Capture the cell that displays the provided text and extract its [x, y] central coordinate. 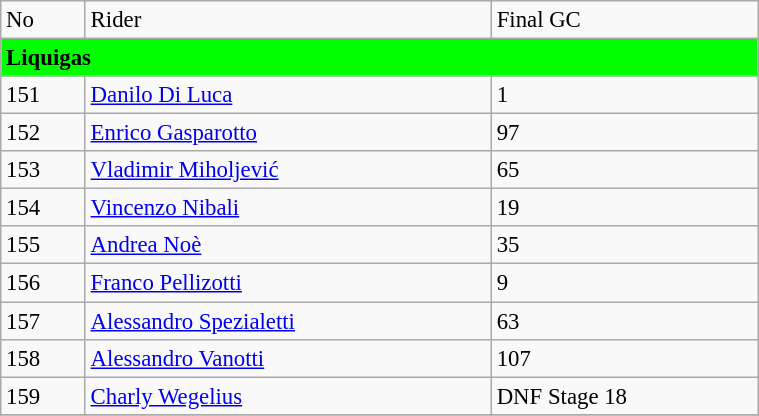
35 [624, 245]
DNF Stage 18 [624, 396]
63 [624, 321]
Final GC [624, 20]
65 [624, 170]
Vladimir Miholjević [288, 170]
151 [44, 95]
Andrea Noè [288, 245]
107 [624, 358]
Charly Wegelius [288, 396]
97 [624, 133]
Liquigas [380, 58]
153 [44, 170]
19 [624, 208]
Danilo Di Luca [288, 95]
Alessandro Vanotti [288, 358]
154 [44, 208]
Vincenzo Nibali [288, 208]
155 [44, 245]
152 [44, 133]
1 [624, 95]
158 [44, 358]
157 [44, 321]
Alessandro Spezialetti [288, 321]
No [44, 20]
Enrico Gasparotto [288, 133]
Franco Pellizotti [288, 283]
156 [44, 283]
9 [624, 283]
159 [44, 396]
Rider [288, 20]
